Provide the [X, Y] coordinate of the cell's center where the given text is located.  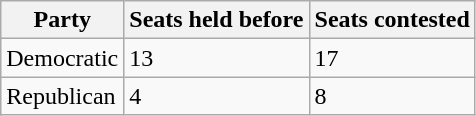
Seats contested [392, 20]
Republican [62, 96]
Party [62, 20]
Democratic [62, 58]
Seats held before [216, 20]
17 [392, 58]
8 [392, 96]
13 [216, 58]
4 [216, 96]
